Return the [X, Y] coordinate for the center point of the cell that contains the specified text.  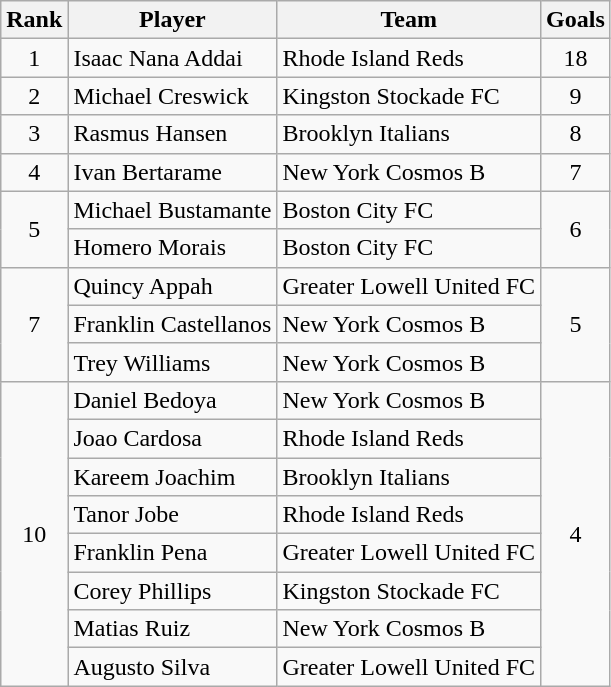
Augusto Silva [172, 667]
Tanor Jobe [172, 515]
Franklin Pena [172, 553]
8 [576, 134]
Ivan Bertarame [172, 172]
Kareem Joachim [172, 477]
Goals [576, 20]
1 [34, 58]
Daniel Bedoya [172, 400]
Homero Morais [172, 248]
Matias Ruiz [172, 629]
Isaac Nana Addai [172, 58]
Rank [34, 20]
Joao Cardosa [172, 438]
6 [576, 229]
9 [576, 96]
Quincy Appah [172, 286]
Player [172, 20]
Corey Phillips [172, 591]
Team [409, 20]
Michael Creswick [172, 96]
18 [576, 58]
Michael Bustamante [172, 210]
Trey Williams [172, 362]
Franklin Castellanos [172, 324]
3 [34, 134]
2 [34, 96]
10 [34, 533]
Rasmus Hansen [172, 134]
